Detect which cell encompasses the target text, then output its [x, y] center coordinate. 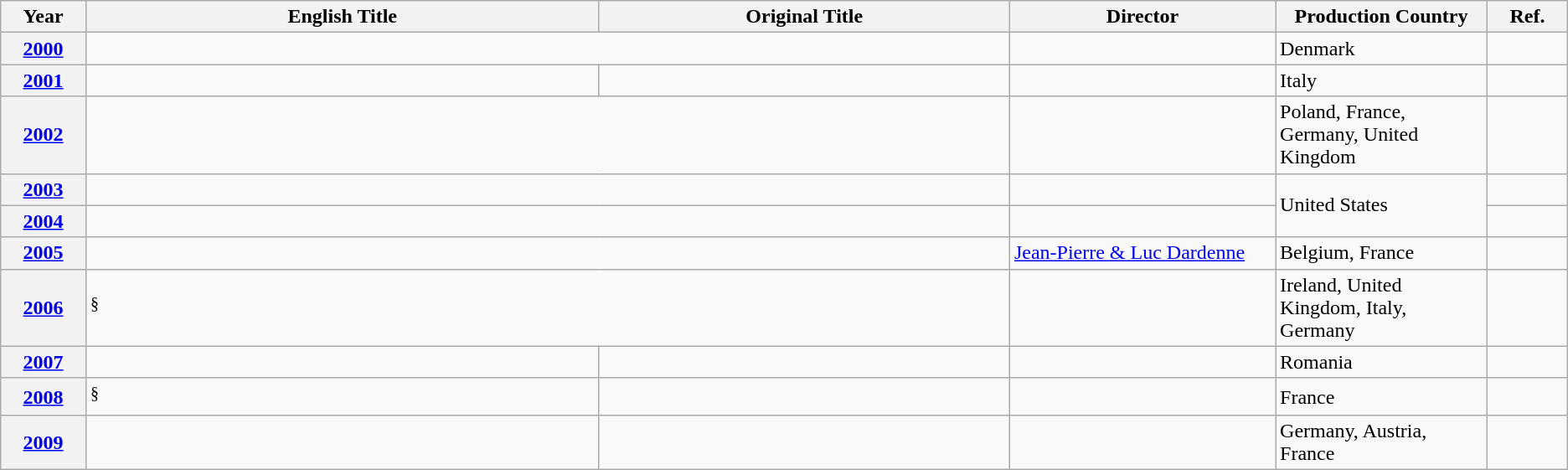
Year [44, 17]
Denmark [1382, 49]
2001 [44, 80]
Italy [1382, 80]
Germany, Austria, France [1382, 442]
Director [1142, 17]
English Title [342, 17]
2002 [44, 135]
2000 [44, 49]
2009 [44, 442]
Jean-Pierre & Luc Dardenne [1142, 253]
Original Title [804, 17]
Ref. [1528, 17]
2004 [44, 221]
2007 [44, 362]
Production Country [1382, 17]
Poland, France, Germany, United Kingdom [1382, 135]
2005 [44, 253]
United States [1382, 205]
France [1382, 397]
2006 [44, 307]
2008 [44, 397]
2003 [44, 189]
Ireland, United Kingdom, Italy, Germany [1382, 307]
Belgium, France [1382, 253]
Romania [1382, 362]
